Return the (x, y) coordinate for the center point of the cell that contains the specified text.  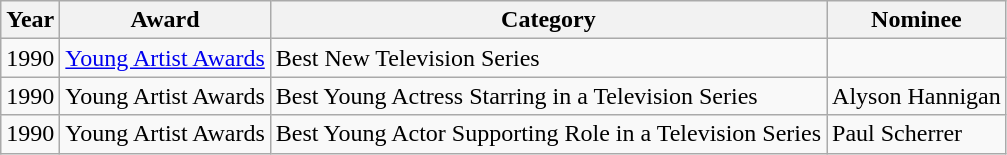
Year (30, 20)
Alyson Hannigan (917, 96)
Category (548, 20)
Best Young Actress Starring in a Television Series (548, 96)
Paul Scherrer (917, 134)
Nominee (917, 20)
Award (165, 20)
Best New Television Series (548, 58)
Best Young Actor Supporting Role in a Television Series (548, 134)
